Output the (x, y) coordinate of the center of the cell containing the given text.  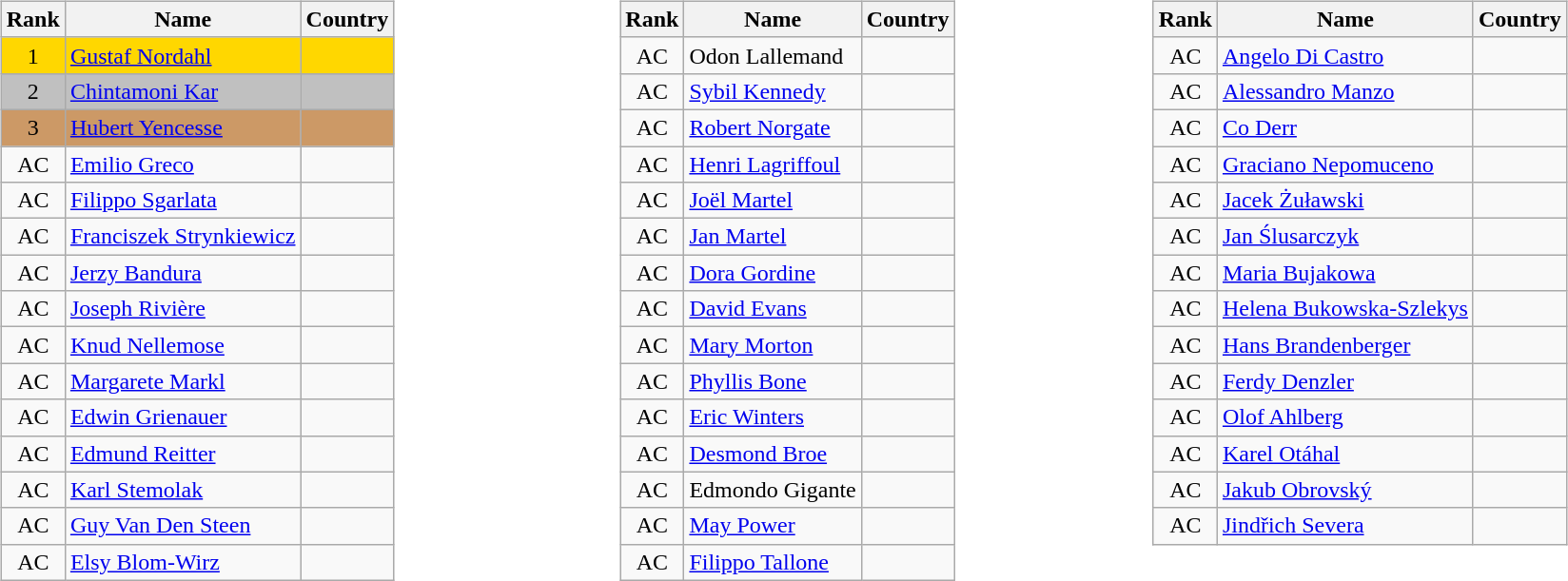
Gustaf Nordahl (183, 55)
Jan Ślusarczyk (1345, 237)
Joël Martel (773, 201)
Desmond Broe (773, 454)
Chintamoni Kar (183, 91)
Jacek Żuławski (1345, 201)
Edmund Reitter (183, 454)
Sybil Kennedy (773, 91)
Ferdy Denzler (1345, 381)
Graciano Nepomuceno (1345, 165)
Angelo Di Castro (1345, 55)
Margarete Markl (183, 381)
Co Derr (1345, 127)
David Evans (773, 309)
Eric Winters (773, 417)
Jan Martel (773, 237)
Alessandro Manzo (1345, 91)
Olof Ahlberg (1345, 417)
Karel Otáhal (1345, 454)
1 (32, 55)
Edmondo Gigante (773, 490)
Mary Morton (773, 345)
Filippo Tallone (773, 562)
Maria Bujakowa (1345, 273)
Helena Bukowska-Szlekys (1345, 309)
Franciszek Strynkiewicz (183, 237)
Guy Van Den Steen (183, 526)
3 (32, 127)
Karl Stemolak (183, 490)
Odon Lallemand (773, 55)
2 (32, 91)
Knud Nellemose (183, 345)
Hubert Yencesse (183, 127)
Jindřich Severa (1345, 526)
Dora Gordine (773, 273)
Edwin Grienauer (183, 417)
Jerzy Bandura (183, 273)
May Power (773, 526)
Henri Lagriffoul (773, 165)
Emilio Greco (183, 165)
Hans Brandenberger (1345, 345)
Elsy Blom-Wirz (183, 562)
Robert Norgate (773, 127)
Filippo Sgarlata (183, 201)
Phyllis Bone (773, 381)
Jakub Obrovský (1345, 490)
Joseph Rivière (183, 309)
